Find where the given text appears and provide that cell's center as (x, y) coordinate. 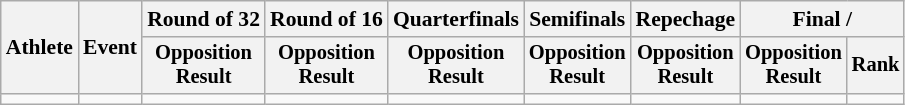
Final / (822, 19)
Athlete (40, 48)
Round of 16 (326, 19)
Repechage (686, 19)
Rank (876, 66)
Round of 32 (204, 19)
Event (110, 48)
Quarterfinals (456, 19)
Semifinals (578, 19)
